Determine the (x, y) coordinate at the center of the cell enclosing the given text.  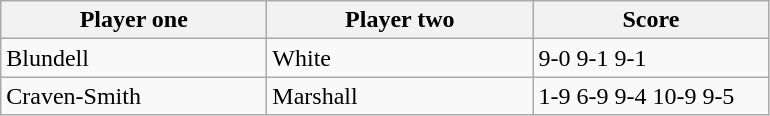
1-9 6-9 9-4 10-9 9-5 (651, 96)
Player two (400, 20)
White (400, 58)
Score (651, 20)
Blundell (134, 58)
Marshall (400, 96)
9-0 9-1 9-1 (651, 58)
Player one (134, 20)
Craven-Smith (134, 96)
